Return (x, y) of the center of cell containing provided text 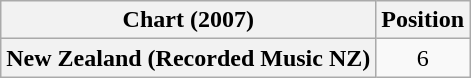
Chart (2007) (188, 20)
6 (423, 58)
New Zealand (Recorded Music NZ) (188, 58)
Position (423, 20)
